Return the (x, y) coordinate for the center point of the cell that contains the specified text.  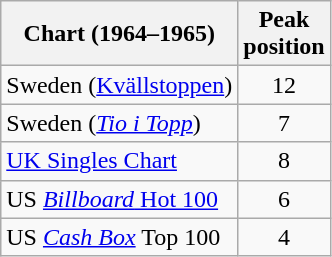
UK Singles Chart (120, 161)
4 (284, 237)
Peakposition (284, 34)
Sweden (Kvällstoppen) (120, 85)
Sweden (Tio i Topp) (120, 123)
Chart (1964–1965) (120, 34)
7 (284, 123)
US Billboard Hot 100 (120, 199)
US Cash Box Top 100 (120, 237)
6 (284, 199)
8 (284, 161)
12 (284, 85)
